Locate the cell with the specified text and output its [X, Y] center coordinate. 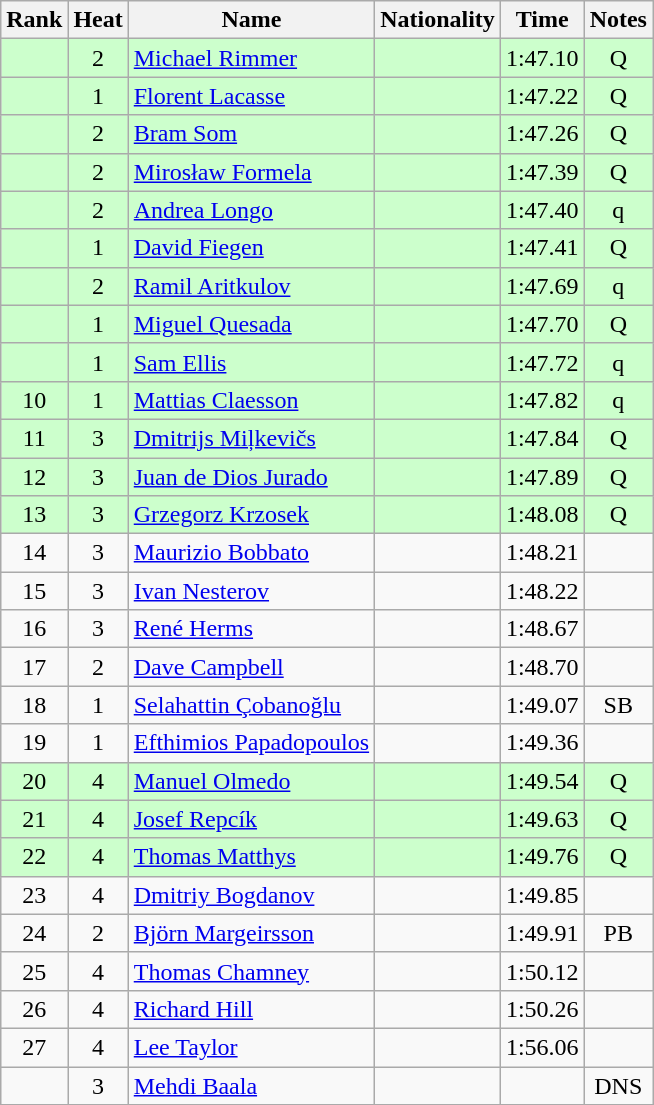
Manuel Olmedo [251, 781]
1:49.54 [542, 781]
PB [618, 933]
20 [34, 781]
1:49.36 [542, 743]
Björn Margeirsson [251, 933]
16 [34, 629]
Ramil Aritkulov [251, 286]
Andrea Longo [251, 210]
1:48.22 [542, 591]
24 [34, 933]
Grzegorz Krzosek [251, 515]
1:49.07 [542, 705]
Thomas Chamney [251, 971]
Lee Taylor [251, 1047]
15 [34, 591]
1:49.76 [542, 857]
1:47.40 [542, 210]
1:48.08 [542, 515]
Miguel Quesada [251, 324]
11 [34, 438]
Juan de Dios Jurado [251, 477]
Michael Rimmer [251, 58]
1:47.10 [542, 58]
13 [34, 515]
1:47.39 [542, 172]
19 [34, 743]
SB [618, 705]
Name [251, 20]
Dave Campbell [251, 667]
1:56.06 [542, 1047]
Dmitrijs Miļkevičs [251, 438]
Selahattin Çobanoğlu [251, 705]
18 [34, 705]
Heat [98, 20]
1:48.70 [542, 667]
Maurizio Bobbato [251, 553]
Mehdi Baala [251, 1085]
1:47.72 [542, 362]
23 [34, 895]
René Herms [251, 629]
1:47.69 [542, 286]
Time [542, 20]
10 [34, 400]
Efthimios Papadopoulos [251, 743]
Nationality [438, 20]
1:47.26 [542, 134]
1:47.41 [542, 248]
1:48.67 [542, 629]
1:47.89 [542, 477]
1:47.84 [542, 438]
Dmitriy Bogdanov [251, 895]
22 [34, 857]
1:50.26 [542, 1009]
Ivan Nesterov [251, 591]
17 [34, 667]
DNS [618, 1085]
Mirosław Formela [251, 172]
Bram Som [251, 134]
26 [34, 1009]
David Fiegen [251, 248]
25 [34, 971]
21 [34, 819]
Notes [618, 20]
1:47.70 [542, 324]
1:49.63 [542, 819]
Rank [34, 20]
1:49.91 [542, 933]
1:47.22 [542, 96]
1:47.82 [542, 400]
Sam Ellis [251, 362]
Mattias Claesson [251, 400]
1:48.21 [542, 553]
Florent Lacasse [251, 96]
Richard Hill [251, 1009]
12 [34, 477]
27 [34, 1047]
Josef Repcík [251, 819]
1:49.85 [542, 895]
14 [34, 553]
Thomas Matthys [251, 857]
1:50.12 [542, 971]
